Capture the cell that displays the provided text and extract its (X, Y) central coordinate. 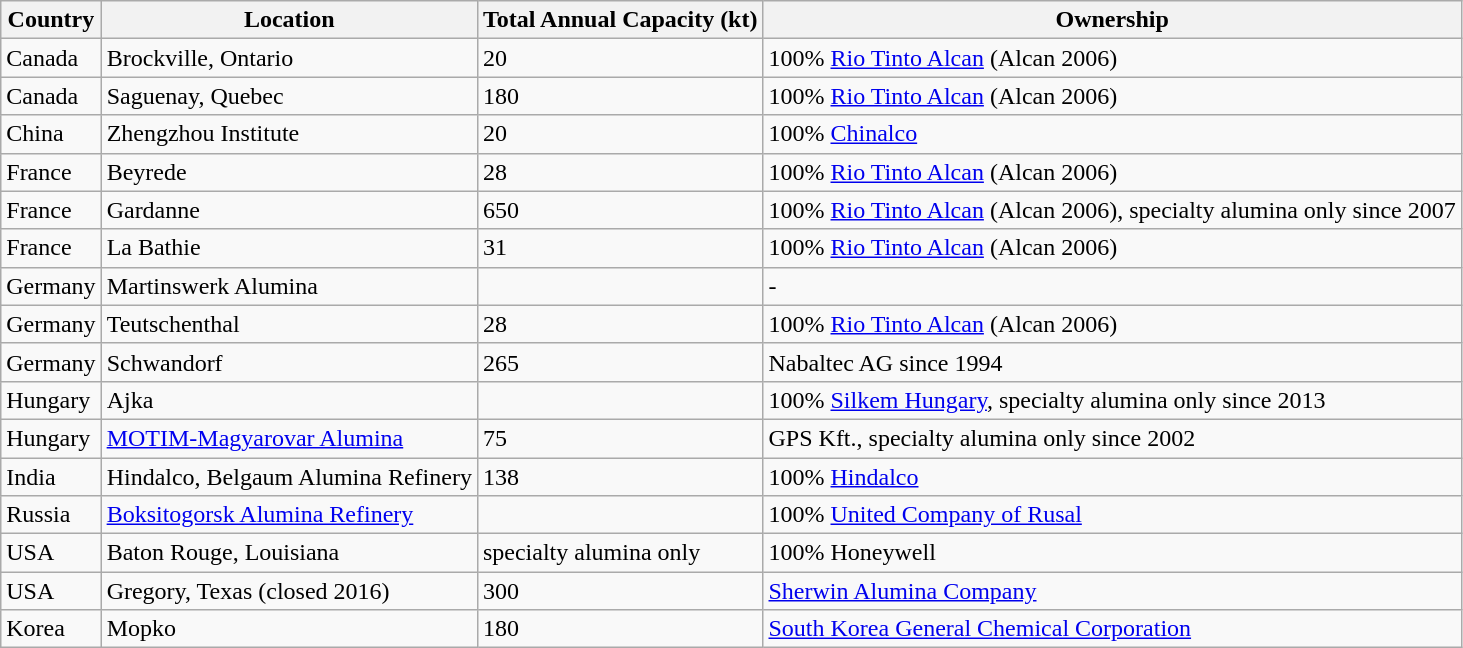
100% Silkem Hungary, specialty alumina only since 2013 (1112, 400)
GPS Kft., specialty alumina only since 2002 (1112, 438)
75 (620, 438)
Russia (51, 515)
- (1112, 286)
650 (620, 210)
Hindalco, Belgaum Alumina Refinery (289, 477)
265 (620, 362)
South Korea General Chemical Corporation (1112, 629)
Total Annual Capacity (kt) (620, 20)
Beyrede (289, 172)
100% United Company of Rusal (1112, 515)
Brockville, Ontario (289, 58)
Saguenay, Quebec (289, 96)
India (51, 477)
100% Rio Tinto Alcan (Alcan 2006), specialty alumina only since 2007 (1112, 210)
Nabaltec AG since 1994 (1112, 362)
Ownership (1112, 20)
138 (620, 477)
Location (289, 20)
Gregory, Texas (closed 2016) (289, 591)
Ajka (289, 400)
Gardanne (289, 210)
Mopko (289, 629)
Country (51, 20)
MOTIM-Magyarovar Alumina (289, 438)
Korea (51, 629)
Boksitogorsk Alumina Refinery (289, 515)
31 (620, 248)
La Bathie (289, 248)
100% Chinalco (1112, 134)
300 (620, 591)
China (51, 134)
Zhengzhou Institute (289, 134)
100% Honeywell (1112, 553)
Schwandorf (289, 362)
100% Hindalco (1112, 477)
Teutschenthal (289, 324)
Martinswerk Alumina (289, 286)
Baton Rouge, Louisiana (289, 553)
specialty alumina only (620, 553)
Sherwin Alumina Company (1112, 591)
